Find where the given text appears and provide that cell's center as [X, Y] coordinate. 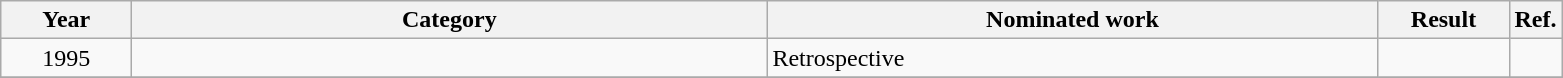
1995 [66, 58]
Year [66, 20]
Ref. [1536, 20]
Nominated work [1072, 20]
Category [450, 20]
Retrospective [1072, 58]
Result [1444, 20]
